Locate the cell with the specified text and output its (X, Y) center coordinate. 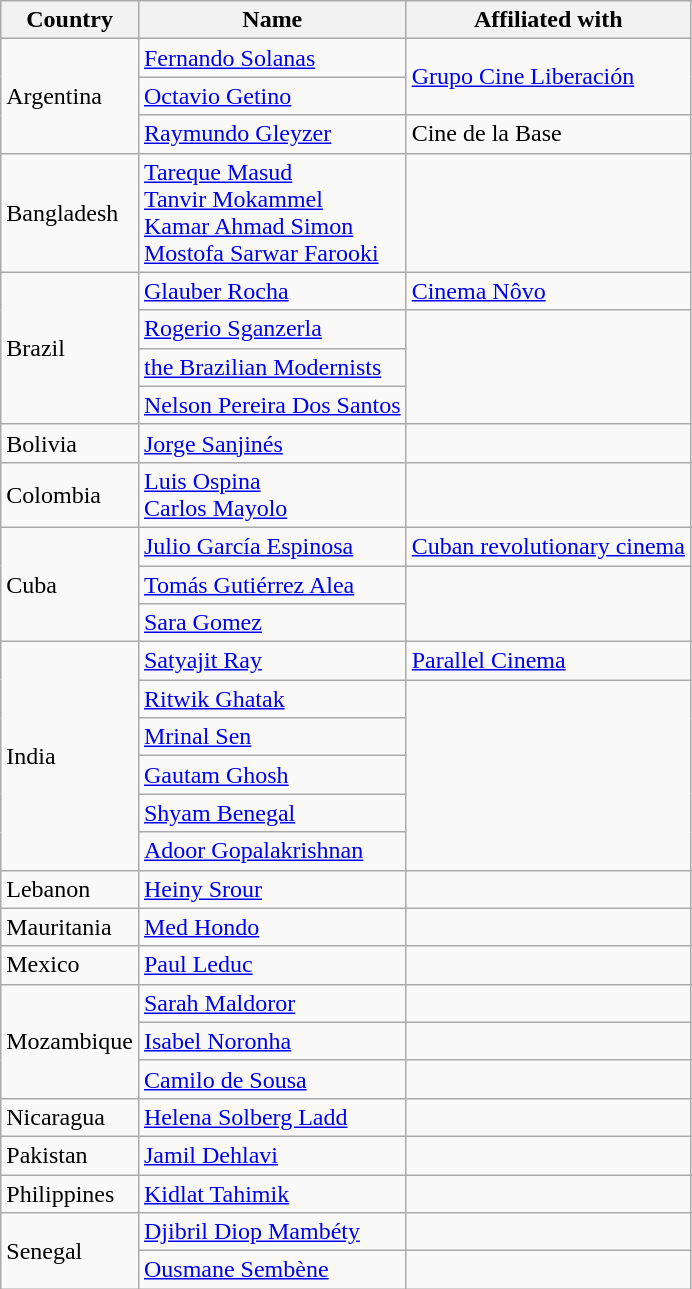
Parallel Cinema (548, 661)
Jamil Dehlavi (272, 1155)
Lebanon (70, 889)
Grupo Cine Liberación (548, 77)
Name (272, 20)
Luis OspinaCarlos Mayolo (272, 494)
Med Hondo (272, 927)
Pakistan (70, 1155)
Mrinal Sen (272, 737)
Helena Solberg Ladd (272, 1117)
Kidlat Tahimik (272, 1193)
Argentina (70, 96)
Raymundo Gleyzer (272, 134)
Adoor Gopalakrishnan (272, 851)
Mozambique (70, 1041)
Fernando Solanas (272, 58)
Gautam Ghosh (272, 775)
Brazil (70, 348)
Mexico (70, 965)
Country (70, 20)
Cine de la Base (548, 134)
Colombia (70, 494)
Camilo de Sousa (272, 1079)
Sara Gomez (272, 623)
Mauritania (70, 927)
Heiny Srour (272, 889)
Shyam Benegal (272, 813)
India (70, 756)
Sarah Maldoror (272, 1003)
Tomás Gutiérrez Alea (272, 585)
the Brazilian Modernists (272, 367)
Philippines (70, 1193)
Octavio Getino (272, 96)
Nelson Pereira Dos Santos (272, 405)
Isabel Noronha (272, 1041)
Djibril Diop Mambéty (272, 1232)
Paul Leduc (272, 965)
Affiliated with (548, 20)
Cuban revolutionary cinema (548, 546)
Cinema Nôvo (548, 291)
Senegal (70, 1251)
Julio García Espinosa (272, 546)
Ritwik Ghatak (272, 699)
Satyajit Ray (272, 661)
Bangladesh (70, 212)
Glauber Rocha (272, 291)
Nicaragua (70, 1117)
Jorge Sanjinés (272, 443)
Rogerio Sganzerla (272, 329)
Ousmane Sembène (272, 1270)
Tareque MasudTanvir MokammelKamar Ahmad SimonMostofa Sarwar Farooki (272, 212)
Cuba (70, 584)
Bolivia (70, 443)
